Extract the (x, y) coordinate from the center of the cell holding the provided text.  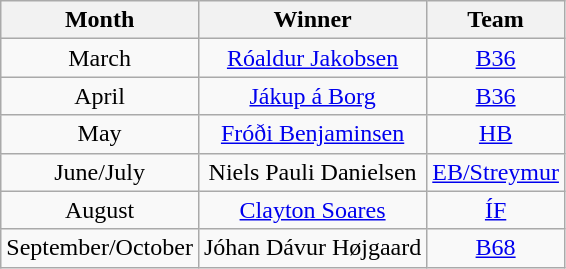
April (100, 96)
Róaldur Jakobsen (312, 58)
Team (496, 20)
August (100, 210)
Jóhan Dávur Højgaard (312, 248)
Month (100, 20)
Winner (312, 20)
HB (496, 134)
May (100, 134)
September/October (100, 248)
Clayton Soares (312, 210)
EB/Streymur (496, 172)
Niels Pauli Danielsen (312, 172)
B68 (496, 248)
June/July (100, 172)
March (100, 58)
ÍF (496, 210)
Fróði Benjaminsen (312, 134)
Jákup á Borg (312, 96)
